Capture the cell that displays the provided text and extract its [X, Y] central coordinate. 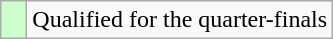
Qualified for the quarter-finals [180, 20]
